Find where the given text appears and provide that cell's center as [x, y] coordinate. 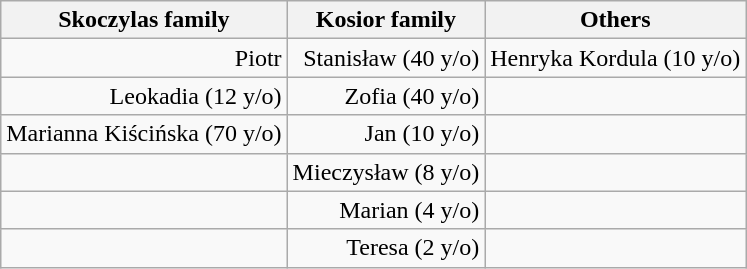
Henryka Kordula (10 y/o) [616, 58]
Leokadia (12 y/o) [144, 96]
Stanisław (40 y/o) [386, 58]
Marianna Kiścińska (70 y/o) [144, 134]
Skoczylas family [144, 20]
Kosior family [386, 20]
Zofia (40 y/o) [386, 96]
Teresa (2 y/o) [386, 248]
Piotr [144, 58]
Mieczysław (8 y/o) [386, 172]
Others [616, 20]
Marian (4 y/o) [386, 210]
Jan (10 y/o) [386, 134]
